For the text-containing cell, return its midpoint in [X, Y] coordinate format. 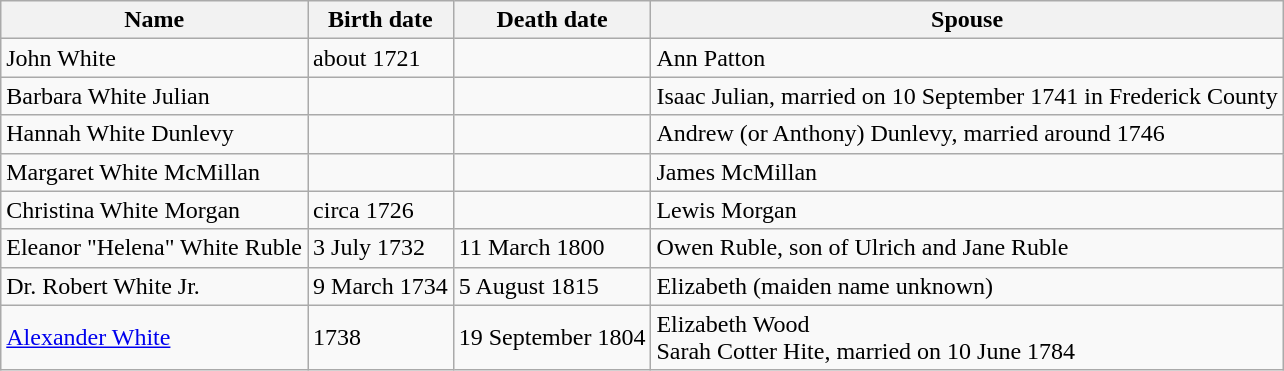
1738 [381, 338]
Elizabeth (maiden name unknown) [967, 286]
19 September 1804 [552, 338]
9 March 1734 [381, 286]
11 March 1800 [552, 248]
Margaret White McMillan [154, 172]
Isaac Julian, married on 10 September 1741 in Frederick County [967, 96]
Dr. Robert White Jr. [154, 286]
Hannah White Dunlevy [154, 134]
John White [154, 58]
Elizabeth WoodSarah Cotter Hite, married on 10 June 1784 [967, 338]
Spouse [967, 20]
Lewis Morgan [967, 210]
Eleanor "Helena" White Ruble [154, 248]
Owen Ruble, son of Ulrich and Jane Ruble [967, 248]
Christina White Morgan [154, 210]
Death date [552, 20]
Andrew (or Anthony) Dunlevy, married around 1746 [967, 134]
circa 1726 [381, 210]
Alexander White [154, 338]
Barbara White Julian [154, 96]
James McMillan [967, 172]
Name [154, 20]
about 1721 [381, 58]
Ann Patton [967, 58]
Birth date [381, 20]
5 August 1815 [552, 286]
3 July 1732 [381, 248]
